Identify which cell holds the provided text, then report its [X, Y] central coordinate. 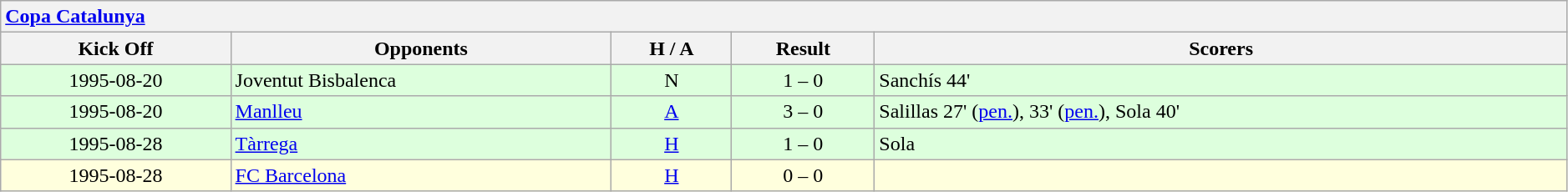
Scorers [1221, 48]
Joventut Bisbalenca [421, 80]
A [672, 112]
Salillas 27' (pen.), 33' (pen.), Sola 40' [1221, 112]
3 – 0 [804, 112]
Tàrrega [421, 144]
Opponents [421, 48]
Sanchís 44' [1221, 80]
Manlleu [421, 112]
FC Barcelona [421, 175]
Kick Off [115, 48]
H / A [672, 48]
Copa Catalunya [784, 17]
N [672, 80]
Sola [1221, 144]
Result [804, 48]
0 – 0 [804, 175]
